Determine the [X, Y] coordinate at the center of the cell enclosing the given text.  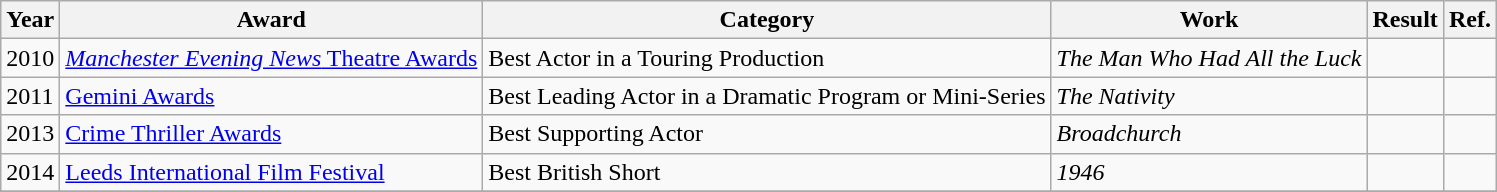
Result [1405, 20]
Work [1209, 20]
The Man Who Had All the Luck [1209, 58]
Best Leading Actor in a Dramatic Program or Mini-Series [767, 96]
Best Actor in a Touring Production [767, 58]
Award [272, 20]
The Nativity [1209, 96]
Crime Thriller Awards [272, 134]
2014 [30, 172]
1946 [1209, 172]
Broadchurch [1209, 134]
Category [767, 20]
2011 [30, 96]
Best Supporting Actor [767, 134]
Best British Short [767, 172]
Leeds International Film Festival [272, 172]
Manchester Evening News Theatre Awards [272, 58]
Gemini Awards [272, 96]
2010 [30, 58]
Ref. [1470, 20]
Year [30, 20]
2013 [30, 134]
